Find where the given text appears and provide that cell's center as (X, Y) coordinate. 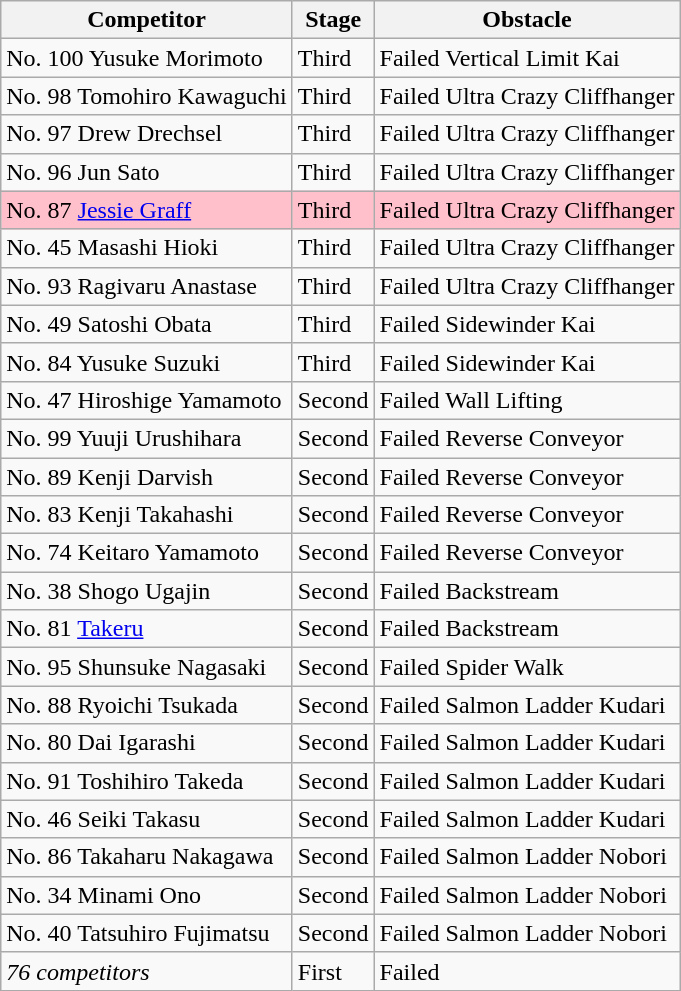
Failed Wall Lifting (527, 400)
No. 81 Takeru (147, 629)
No. 49 Satoshi Obata (147, 324)
No. 46 Seiki Takasu (147, 819)
No. 89 Kenji Darvish (147, 477)
Stage (333, 20)
No. 97 Drew Drechsel (147, 134)
Competitor (147, 20)
No. 86 Takaharu Nakagawa (147, 857)
Failed Vertical Limit Kai (527, 58)
No. 91 Toshihiro Takeda (147, 781)
No. 47 Hiroshige Yamamoto (147, 400)
First (333, 971)
No. 99 Yuuji Urushihara (147, 438)
No. 88 Ryoichi Tsukada (147, 705)
No. 34 Minami Ono (147, 895)
76 competitors (147, 971)
No. 98 Tomohiro Kawaguchi (147, 96)
No. 83 Kenji Takahashi (147, 515)
No. 84 Yusuke Suzuki (147, 362)
No. 87 Jessie Graff (147, 210)
No. 96 Jun Sato (147, 172)
No. 80 Dai Igarashi (147, 743)
Obstacle (527, 20)
No. 40 Tatsuhiro Fujimatsu (147, 933)
No. 93 Ragivaru Anastase (147, 286)
No. 95 Shunsuke Nagasaki (147, 667)
No. 45 Masashi Hioki (147, 248)
No. 38 Shogo Ugajin (147, 591)
No. 74 Keitaro Yamamoto (147, 553)
Failed Spider Walk (527, 667)
No. 100 Yusuke Morimoto (147, 58)
Failed (527, 971)
